Pinpoint the cell where the given text exists, returning its [x, y] midpoint coordinate. 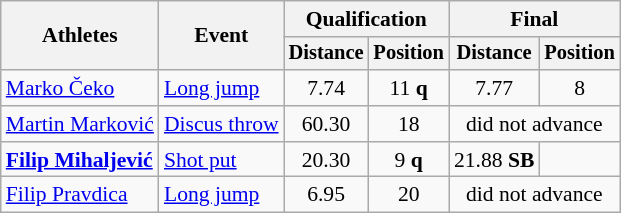
60.30 [326, 124]
18 [409, 124]
20 [409, 195]
Shot put [222, 160]
6.95 [326, 195]
Qualification [366, 19]
Filip Mihaljević [80, 160]
8 [579, 88]
Event [222, 36]
Martin Marković [80, 124]
9 q [409, 160]
Discus throw [222, 124]
7.77 [494, 88]
20.30 [326, 160]
Marko Čeko [80, 88]
Athletes [80, 36]
21.88 SB [494, 160]
Filip Pravdica [80, 195]
7.74 [326, 88]
Final [534, 19]
11 q [409, 88]
